Identify which cell holds the provided text, then report its [X, Y] central coordinate. 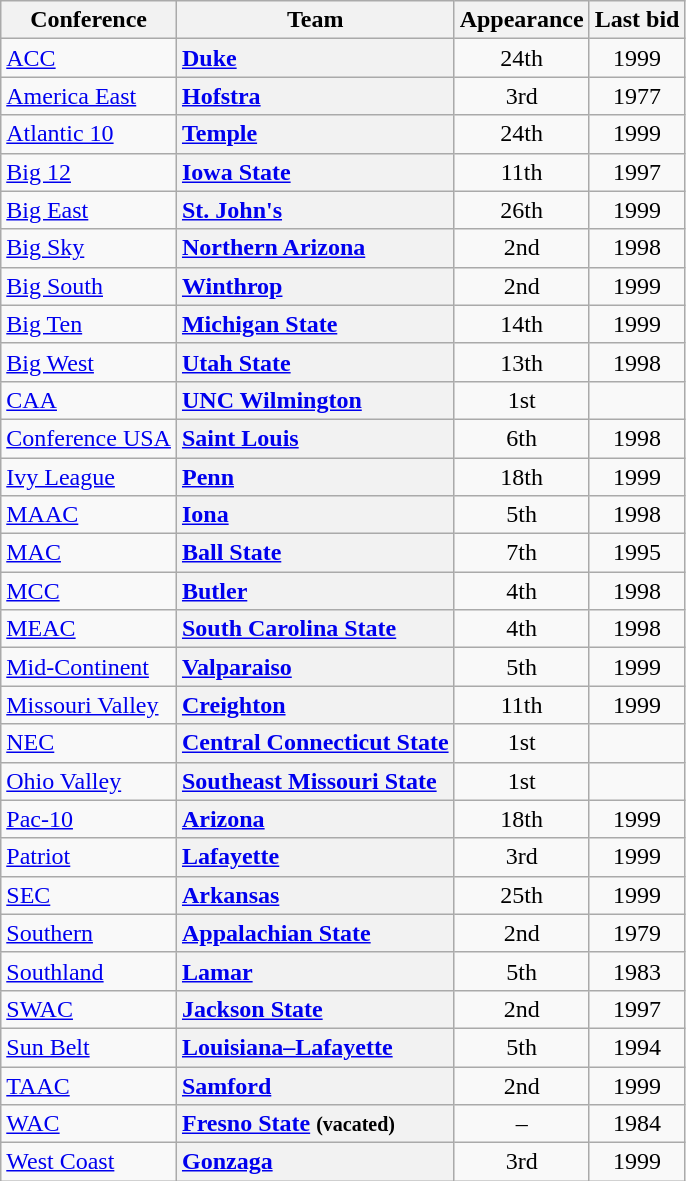
Appalachian State [315, 933]
Valparaiso [315, 667]
7th [522, 553]
Big South [89, 286]
1984 [637, 1124]
14th [522, 324]
26th [522, 210]
1977 [637, 96]
Big West [89, 362]
ACC [89, 58]
Lamar [315, 971]
Southeast Missouri State [315, 781]
America East [89, 96]
1995 [637, 553]
Pac-10 [89, 819]
SEC [89, 895]
Lafayette [315, 857]
South Carolina State [315, 629]
1994 [637, 1047]
Northern Arizona [315, 248]
6th [522, 438]
St. John's [315, 210]
Southland [89, 971]
Louisiana–Lafayette [315, 1047]
Samford [315, 1085]
Winthrop [315, 286]
Conference USA [89, 438]
Big Sky [89, 248]
CAA [89, 400]
NEC [89, 743]
Utah State [315, 362]
13th [522, 362]
SWAC [89, 1009]
Ivy League [89, 477]
West Coast [89, 1162]
Penn [315, 477]
Arizona [315, 819]
MAC [89, 553]
Jackson State [315, 1009]
Sun Belt [89, 1047]
UNC Wilmington [315, 400]
TAAC [89, 1085]
Arkansas [315, 895]
Hofstra [315, 96]
Southern [89, 933]
Saint Louis [315, 438]
MEAC [89, 629]
Creighton [315, 705]
Central Connecticut State [315, 743]
Iona [315, 515]
1979 [637, 933]
Temple [315, 134]
Ball State [315, 553]
Missouri Valley [89, 705]
WAC [89, 1124]
Fresno State (vacated) [315, 1124]
Gonzaga [315, 1162]
Ohio Valley [89, 781]
Big 12 [89, 172]
Conference [89, 20]
Butler [315, 591]
Atlantic 10 [89, 134]
Big Ten [89, 324]
Big East [89, 210]
Patriot [89, 857]
1983 [637, 971]
Last bid [637, 20]
Team [315, 20]
Duke [315, 58]
Appearance [522, 20]
MAAC [89, 515]
MCC [89, 591]
Michigan State [315, 324]
Mid-Continent [89, 667]
25th [522, 895]
– [522, 1124]
Iowa State [315, 172]
